Pinpoint the cell where the given text exists, returning its (x, y) midpoint coordinate. 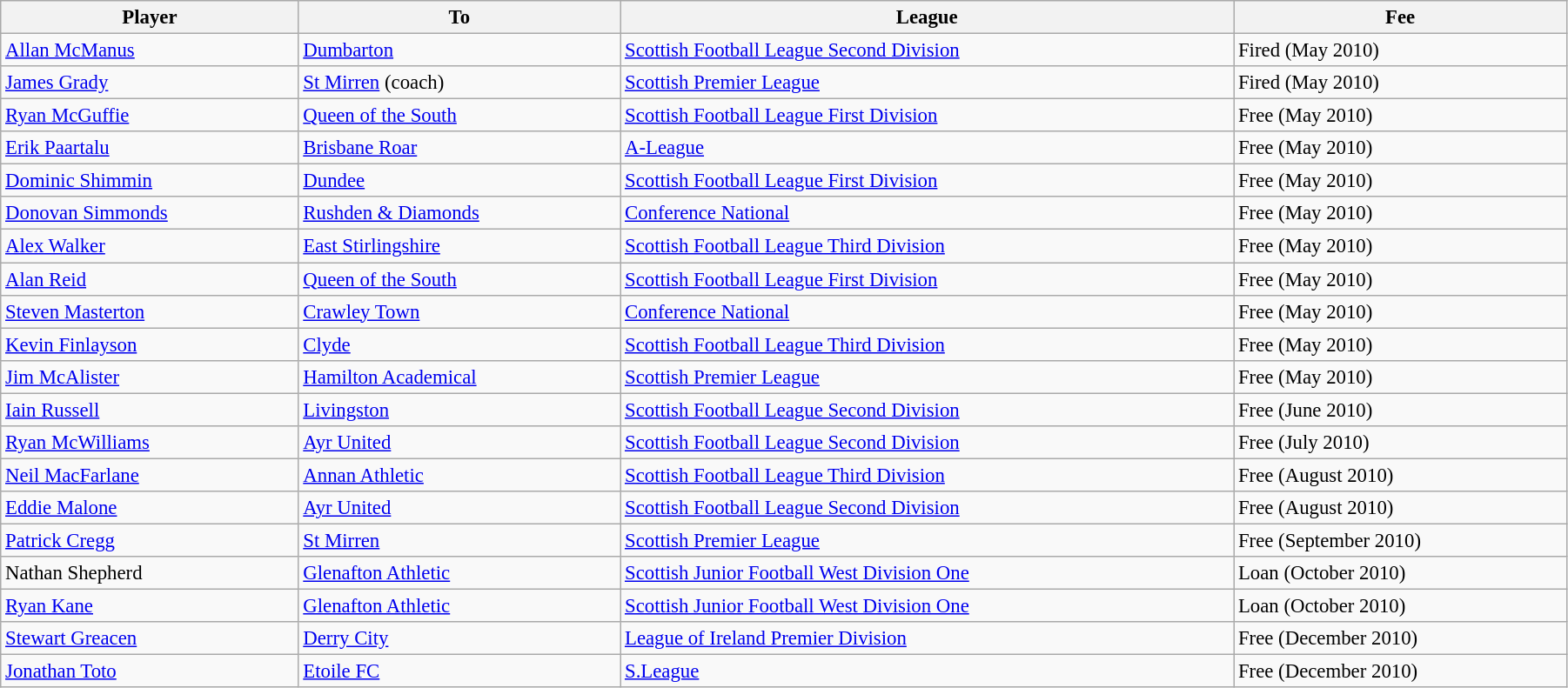
Livingston (459, 410)
Dundee (459, 181)
A-League (928, 148)
League of Ireland Premier Division (928, 638)
Fee (1401, 17)
Kevin Finlayson (150, 344)
Dumbarton (459, 50)
Free (July 2010) (1401, 443)
Rushden & Diamonds (459, 213)
Iain Russell (150, 410)
Steven Masterton (150, 311)
Jonathan Toto (150, 671)
St Mirren (459, 540)
Ryan Kane (150, 606)
Brisbane Roar (459, 148)
Erik Paartalu (150, 148)
Eddie Malone (150, 508)
Stewart Greacen (150, 638)
S.League (928, 671)
Ryan McWilliams (150, 443)
To (459, 17)
Patrick Cregg (150, 540)
Annan Athletic (459, 475)
Crawley Town (459, 311)
Donovan Simmonds (150, 213)
Hamilton Academical (459, 377)
Jim McAlister (150, 377)
Dominic Shimmin (150, 181)
Etoile FC (459, 671)
East Stirlingshire (459, 246)
St Mirren (coach) (459, 83)
Clyde (459, 344)
Free (June 2010) (1401, 410)
Derry City (459, 638)
Free (September 2010) (1401, 540)
League (928, 17)
Alex Walker (150, 246)
Ryan McGuffie (150, 116)
Player (150, 17)
Allan McManus (150, 50)
Neil MacFarlane (150, 475)
Alan Reid (150, 279)
James Grady (150, 83)
Nathan Shepherd (150, 573)
